Output the [x, y] coordinate of the center of the cell containing the given text.  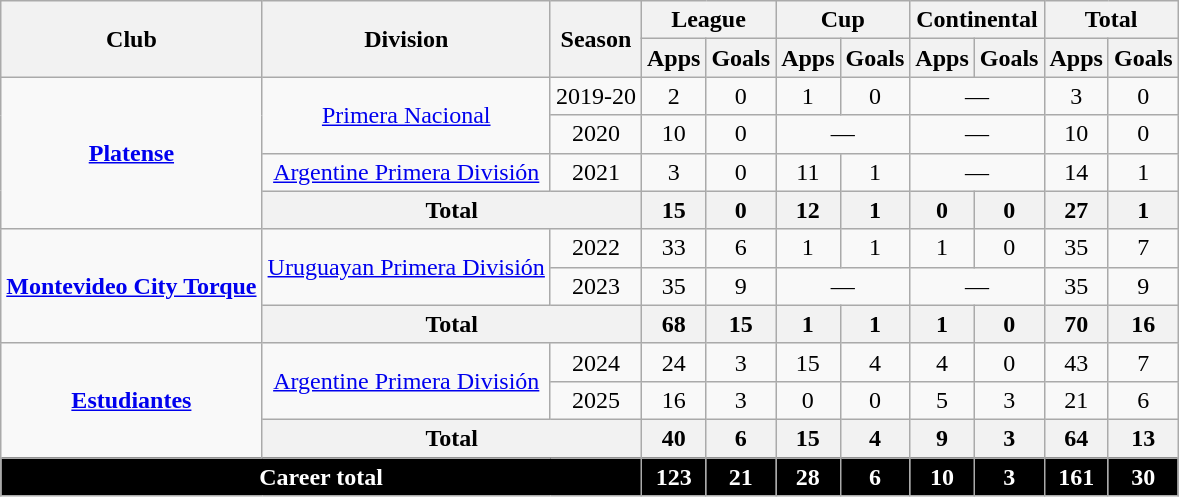
13 [1143, 438]
League [708, 20]
123 [673, 477]
Season [596, 39]
11 [808, 172]
Platense [132, 153]
Division [406, 39]
Continental [977, 20]
2024 [596, 362]
30 [1143, 477]
33 [673, 248]
Uruguayan Primera División [406, 267]
68 [673, 324]
Primera Nacional [406, 115]
2021 [596, 172]
Career total [322, 477]
2019-20 [596, 96]
161 [1076, 477]
27 [1076, 210]
Cup [843, 20]
2022 [596, 248]
64 [1076, 438]
2020 [596, 134]
Estudiantes [132, 400]
Montevideo City Torque [132, 286]
2023 [596, 286]
2025 [596, 400]
40 [673, 438]
24 [673, 362]
12 [808, 210]
14 [1076, 172]
2 [673, 96]
5 [942, 400]
43 [1076, 362]
28 [808, 477]
70 [1076, 324]
Club [132, 39]
